Identify which cell holds the provided text, then report its [x, y] central coordinate. 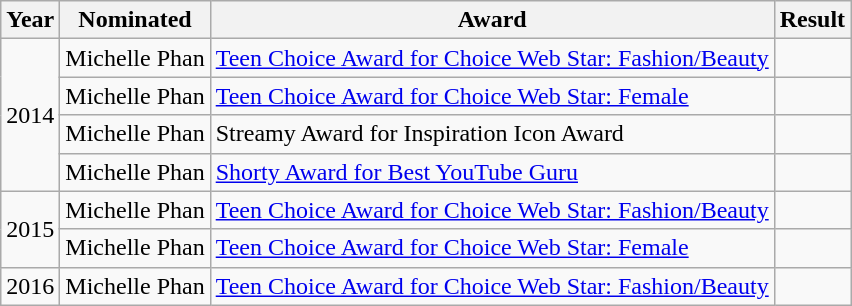
Result [812, 20]
Nominated [135, 20]
2015 [30, 229]
Year [30, 20]
Streamy Award for Inspiration Icon Award [492, 134]
Award [492, 20]
2014 [30, 115]
2016 [30, 286]
Shorty Award for Best YouTube Guru [492, 172]
